Detect which cell encompasses the target text, then output its [x, y] center coordinate. 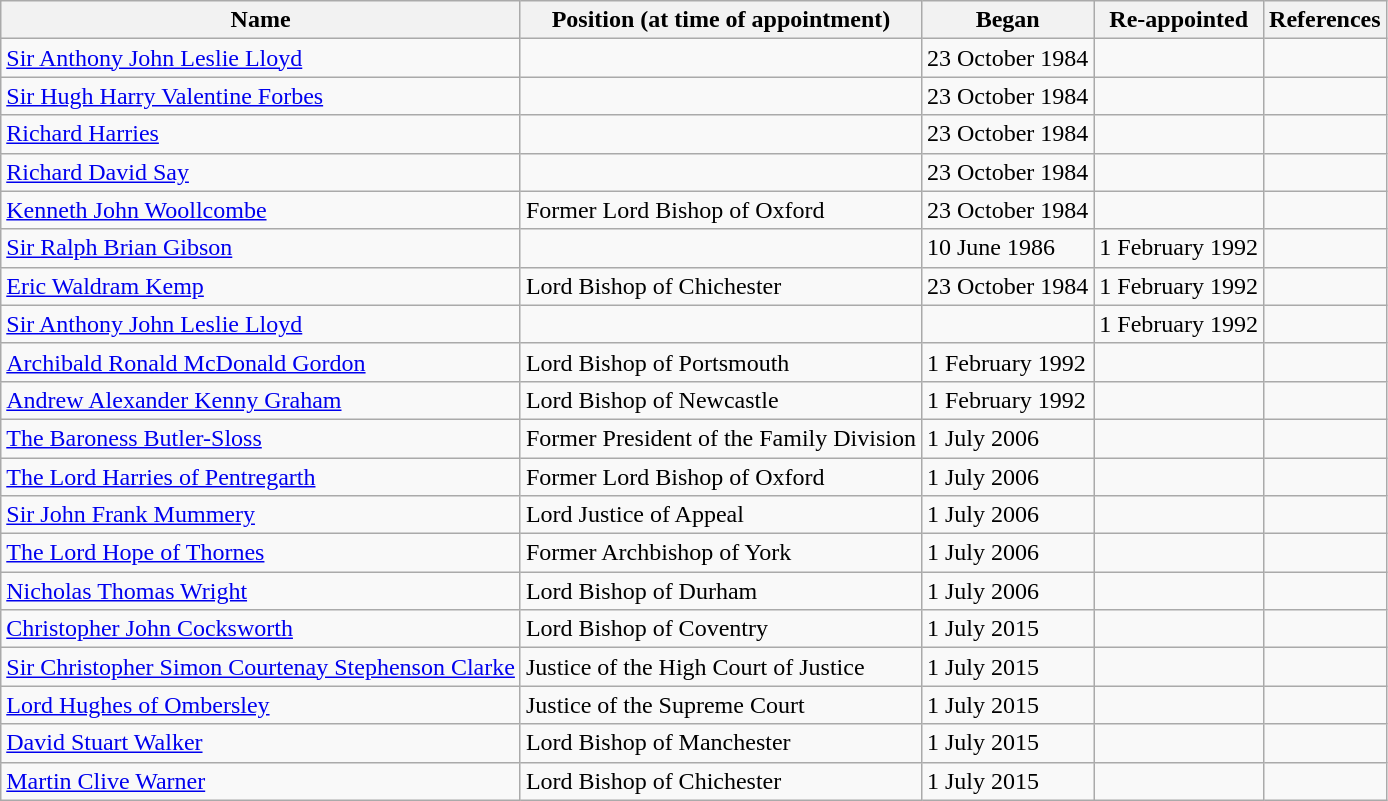
Position (at time of appointment) [720, 20]
Archibald Ronald McDonald Gordon [261, 362]
Sir Hugh Harry Valentine Forbes [261, 96]
Sir Christopher Simon Courtenay Stephenson Clarke [261, 667]
References [1326, 20]
Name [261, 20]
Began [1007, 20]
Justice of the Supreme Court [720, 705]
The Lord Harries of Pentregarth [261, 477]
Sir Ralph Brian Gibson [261, 248]
Lord Bishop of Portsmouth [720, 362]
Lord Justice of Appeal [720, 515]
Lord Bishop of Coventry [720, 629]
The Baroness Butler-Sloss [261, 438]
Justice of the High Court of Justice [720, 667]
Sir John Frank Mummery [261, 515]
Lord Bishop of Newcastle [720, 400]
David Stuart Walker [261, 743]
Former Archbishop of York [720, 553]
Andrew Alexander Kenny Graham [261, 400]
Re-appointed [1179, 20]
Former President of the Family Division [720, 438]
The Lord Hope of Thornes [261, 553]
Eric Waldram Kemp [261, 286]
Christopher John Cocksworth [261, 629]
Lord Bishop of Durham [720, 591]
Kenneth John Woollcombe [261, 210]
Lord Bishop of Manchester [720, 743]
Lord Hughes of Ombersley [261, 705]
Martin Clive Warner [261, 781]
Richard David Say [261, 172]
Richard Harries [261, 134]
Nicholas Thomas Wright [261, 591]
10 June 1986 [1007, 248]
